Identify which cell holds the provided text, then report its (x, y) central coordinate. 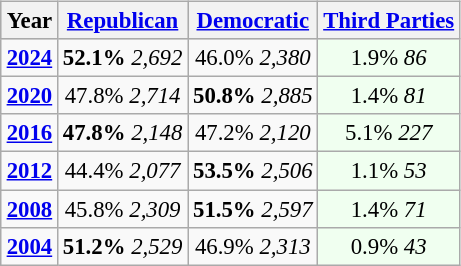
1.9% 86 (389, 58)
Democratic (253, 21)
Republican (122, 21)
52.1% 2,692 (122, 58)
47.2% 2,120 (253, 133)
1.4% 71 (389, 209)
0.9% 43 (389, 246)
2016 (29, 133)
1.4% 81 (389, 96)
2004 (29, 246)
5.1% 227 (389, 133)
47.8% 2,714 (122, 96)
53.5% 2,506 (253, 171)
2008 (29, 209)
50.8% 2,885 (253, 96)
2024 (29, 58)
47.8% 2,148 (122, 133)
2012 (29, 171)
46.9% 2,313 (253, 246)
1.1% 53 (389, 171)
2020 (29, 96)
45.8% 2,309 (122, 209)
46.0% 2,380 (253, 58)
Year (29, 21)
44.4% 2,077 (122, 171)
51.2% 2,529 (122, 246)
Third Parties (389, 21)
51.5% 2,597 (253, 209)
